Output the [X, Y] coordinate of the center of the cell containing the given text.  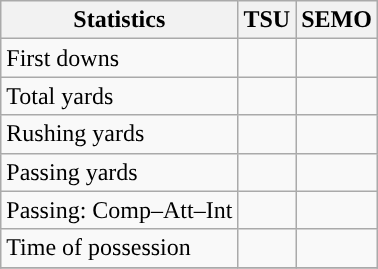
First downs [120, 58]
Statistics [120, 20]
Total yards [120, 96]
TSU [267, 20]
Time of possession [120, 248]
Passing: Comp–Att–Int [120, 210]
SEMO [337, 20]
Rushing yards [120, 134]
Passing yards [120, 172]
